Return the (x, y) coordinate for the center point of the cell that contains the specified text.  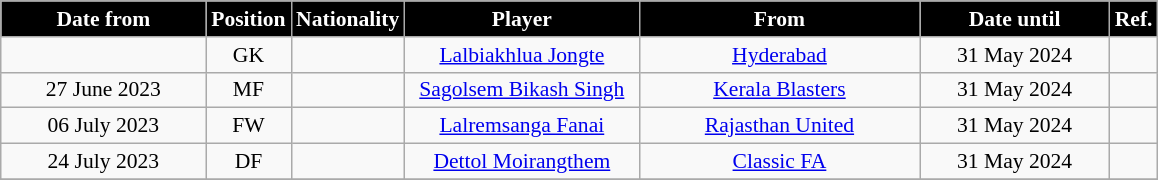
Date until (1015, 19)
Classic FA (779, 162)
FW (248, 126)
MF (248, 90)
Player (522, 19)
Hyderabad (779, 55)
DF (248, 162)
Lalremsanga Fanai (522, 126)
Date from (104, 19)
Kerala Blasters (779, 90)
Dettol Moirangthem (522, 162)
06 July 2023 (104, 126)
From (779, 19)
Ref. (1134, 19)
GK (248, 55)
24 July 2023 (104, 162)
Nationality (348, 19)
Rajasthan United (779, 126)
27 June 2023 (104, 90)
Position (248, 19)
Sagolsem Bikash Singh (522, 90)
Lalbiakhlua Jongte (522, 55)
